Scan for the cell matching the given text and deliver its [x, y] coordinate at center. 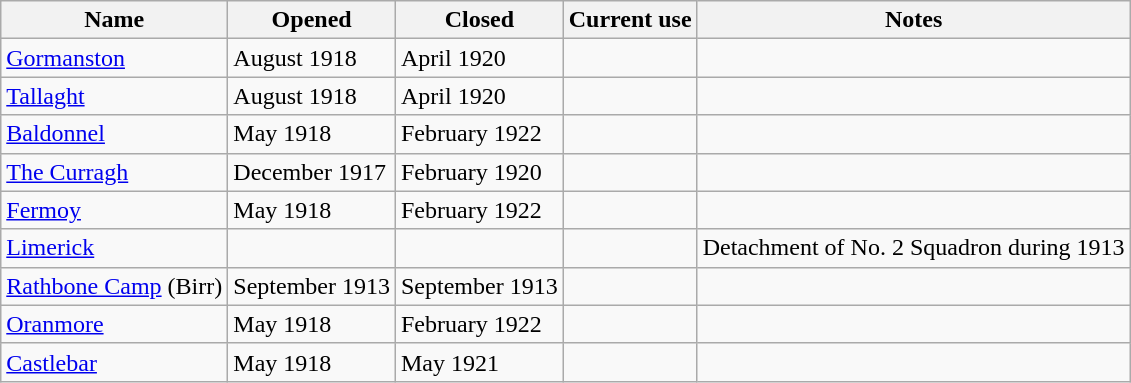
Opened [312, 20]
The Curragh [114, 172]
Oranmore [114, 324]
Fermoy [114, 210]
Current use [630, 20]
Limerick [114, 248]
December 1917 [312, 172]
Name [114, 20]
Closed [479, 20]
Gormanston [114, 58]
Rathbone Camp (Birr) [114, 286]
February 1920 [479, 172]
May 1921 [479, 362]
Tallaght [114, 96]
Baldonnel [114, 134]
Detachment of No. 2 Squadron during 1913 [914, 248]
Notes [914, 20]
Castlebar [114, 362]
